Output the [x, y] coordinate of the center of the cell containing the given text.  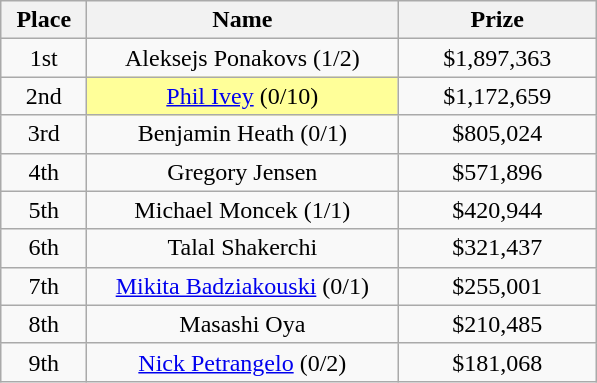
2nd [44, 96]
9th [44, 362]
4th [44, 172]
$805,024 [498, 134]
7th [44, 286]
Mikita Badziakouski (0/1) [242, 286]
$1,172,659 [498, 96]
Prize [498, 20]
Benjamin Heath (0/1) [242, 134]
5th [44, 210]
Talal Shakerchi [242, 248]
$571,896 [498, 172]
1st [44, 58]
$255,001 [498, 286]
8th [44, 324]
6th [44, 248]
$1,897,363 [498, 58]
$210,485 [498, 324]
Name [242, 20]
$181,068 [498, 362]
Nick Petrangelo (0/2) [242, 362]
Phil Ivey (0/10) [242, 96]
$321,437 [498, 248]
Gregory Jensen [242, 172]
Michael Moncek (1/1) [242, 210]
Aleksejs Ponakovs (1/2) [242, 58]
$420,944 [498, 210]
3rd [44, 134]
Masashi Oya [242, 324]
Place [44, 20]
